Determine the (X, Y) coordinate at the center of the cell enclosing the given text.  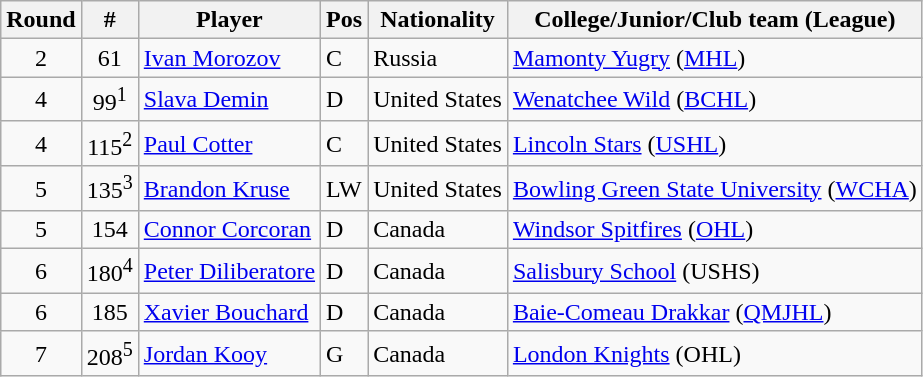
Paul Cotter (229, 144)
Ivan Morozov (229, 58)
991 (110, 100)
G (344, 354)
1804 (110, 272)
Connor Corcoran (229, 230)
1152 (110, 144)
7 (41, 354)
Player (229, 20)
Pos (344, 20)
Wenatchee Wild (BCHL) (714, 100)
Russia (438, 58)
College/Junior/Club team (League) (714, 20)
Peter Diliberatore (229, 272)
Brandon Kruse (229, 188)
LW (344, 188)
185 (110, 312)
1353 (110, 188)
Jordan Kooy (229, 354)
2 (41, 58)
Baie-Comeau Drakkar (QMJHL) (714, 312)
Lincoln Stars (USHL) (714, 144)
London Knights (OHL) (714, 354)
Windsor Spitfires (OHL) (714, 230)
Round (41, 20)
Bowling Green State University (WCHA) (714, 188)
Nationality (438, 20)
2085 (110, 354)
Xavier Bouchard (229, 312)
61 (110, 58)
# (110, 20)
Slava Demin (229, 100)
154 (110, 230)
Mamonty Yugry (MHL) (714, 58)
Salisbury School (USHS) (714, 272)
